Extract the (X, Y) coordinate from the center of the cell holding the provided text.  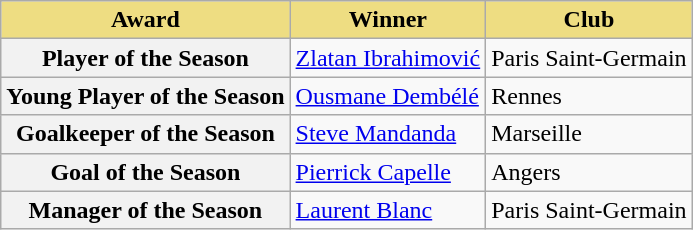
Marseille (589, 134)
Winner (388, 20)
Pierrick Capelle (388, 172)
Rennes (589, 96)
Laurent Blanc (388, 210)
Zlatan Ibrahimović (388, 58)
Angers (589, 172)
Club (589, 20)
Goalkeeper of the Season (146, 134)
Steve Mandanda (388, 134)
Young Player of the Season (146, 96)
Award (146, 20)
Player of the Season (146, 58)
Goal of the Season (146, 172)
Manager of the Season (146, 210)
Ousmane Dembélé (388, 96)
